From the cell containing the given text, extract its center point as [x, y] coordinate. 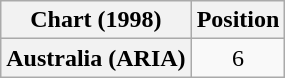
6 [238, 58]
Position [238, 20]
Australia (ARIA) [96, 58]
Chart (1998) [96, 20]
